Identify which cell holds the provided text, then report its (X, Y) central coordinate. 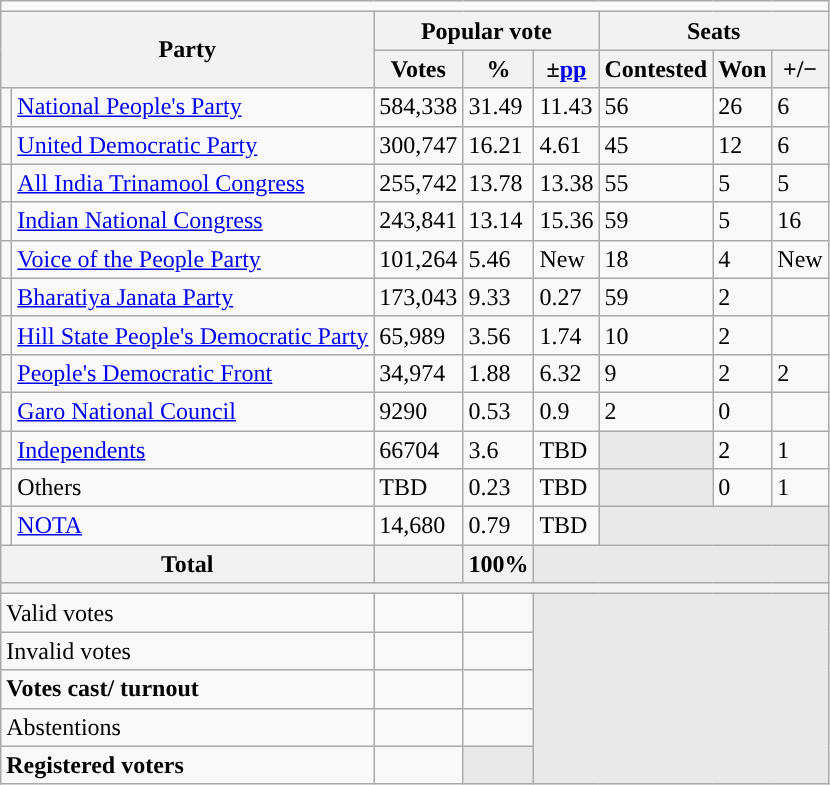
13.14 (498, 221)
16 (800, 221)
Votes (418, 69)
66704 (418, 449)
31.49 (498, 107)
Invalid votes (188, 651)
18 (656, 259)
584,338 (418, 107)
4 (742, 259)
Seats (714, 31)
243,841 (418, 221)
100% (498, 564)
300,747 (418, 145)
Bharatiya Janata Party (193, 297)
1.74 (566, 335)
0.53 (498, 411)
45 (656, 145)
6.32 (566, 373)
% (498, 69)
+/− (800, 69)
5.46 (498, 259)
0.79 (498, 526)
56 (656, 107)
Votes cast/ turnout (188, 689)
Registered voters (188, 765)
Abstentions (188, 727)
All India Trinamool Congress (193, 183)
United Democratic Party (193, 145)
Garo National Council (193, 411)
3.56 (498, 335)
People's Democratic Front (193, 373)
0.27 (566, 297)
Won (742, 69)
13.38 (566, 183)
Voice of the People Party (193, 259)
9290 (418, 411)
11.43 (566, 107)
173,043 (418, 297)
12 (742, 145)
4.61 (566, 145)
0.23 (498, 488)
26 (742, 107)
65,989 (418, 335)
Valid votes (188, 613)
National People's Party (193, 107)
Contested (656, 69)
3.6 (498, 449)
NOTA (193, 526)
9.33 (498, 297)
Others (193, 488)
±pp (566, 69)
Hill State People's Democratic Party (193, 335)
16.21 (498, 145)
255,742 (418, 183)
Independents (193, 449)
34,974 (418, 373)
13.78 (498, 183)
1.88 (498, 373)
10 (656, 335)
101,264 (418, 259)
Popular vote (486, 31)
Total (188, 564)
0.9 (566, 411)
55 (656, 183)
Party (188, 50)
9 (656, 373)
15.36 (566, 221)
Indian National Congress (193, 221)
14,680 (418, 526)
